Identify which cell holds the provided text, then report its [x, y] central coordinate. 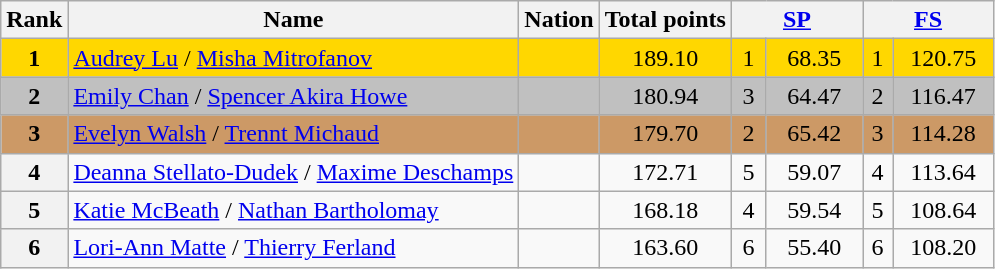
Katie McBeath / Nathan Bartholomay [294, 210]
Evelyn Walsh / Trennt Michaud [294, 134]
59.54 [814, 210]
180.94 [665, 96]
172.71 [665, 172]
163.60 [665, 248]
68.35 [814, 58]
Total points [665, 20]
120.75 [944, 58]
Emily Chan / Spencer Akira Howe [294, 96]
113.64 [944, 172]
55.40 [814, 248]
SP [796, 20]
Name [294, 20]
Deanna Stellato-Dudek / Maxime Deschamps [294, 172]
116.47 [944, 96]
Nation [559, 20]
FS [928, 20]
108.20 [944, 248]
168.18 [665, 210]
Audrey Lu / Misha Mitrofanov [294, 58]
179.70 [665, 134]
59.07 [814, 172]
Lori-Ann Matte / Thierry Ferland [294, 248]
114.28 [944, 134]
65.42 [814, 134]
64.47 [814, 96]
189.10 [665, 58]
Rank [34, 20]
108.64 [944, 210]
